For the text-containing cell, return its midpoint in (X, Y) coordinate format. 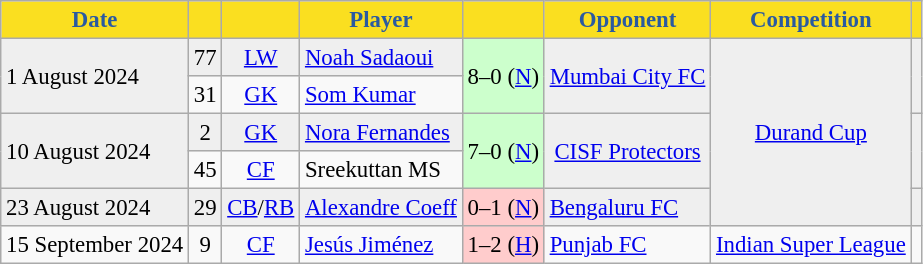
31 (206, 95)
LW (261, 58)
Competition (811, 20)
77 (206, 58)
Bengaluru FC (627, 208)
Jesús Jiménez (382, 245)
10 August 2024 (95, 152)
Durand Cup (811, 133)
CB/RB (261, 208)
Sreekuttan MS (382, 170)
Alexandre Coeff (382, 208)
2 (206, 133)
15 September 2024 (95, 245)
23 August 2024 (95, 208)
9 (206, 245)
1–2 (H) (503, 245)
29 (206, 208)
Player (382, 20)
Indian Super League (811, 245)
Opponent (627, 20)
Date (95, 20)
Nora Fernandes (382, 133)
CISF Protectors (627, 152)
8–0 (N) (503, 76)
45 (206, 170)
0–1 (N) (503, 208)
7–0 (N) (503, 152)
Som Kumar (382, 95)
Noah Sadaoui (382, 58)
Punjab FC (627, 245)
Mumbai City FC (627, 76)
1 August 2024 (95, 76)
